From the cell containing the given text, extract its center point as (X, Y) coordinate. 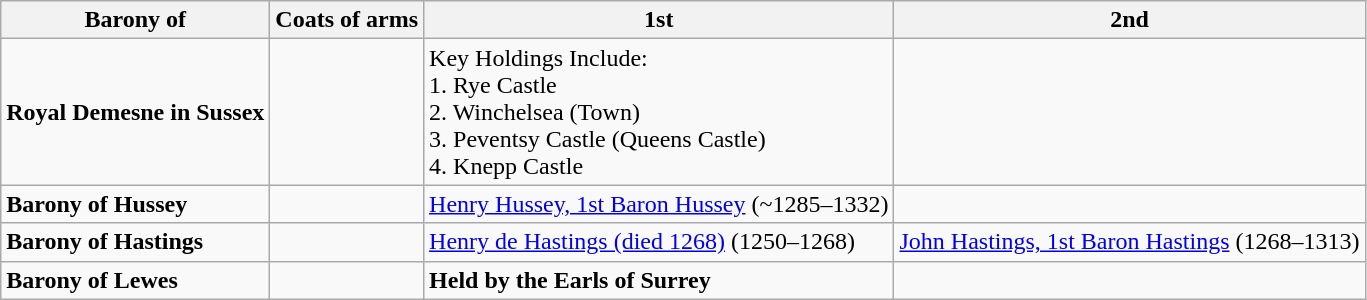
Barony of Hussey (136, 204)
Barony of (136, 20)
Coats of arms (347, 20)
Barony of Lewes (136, 280)
John Hastings, 1st Baron Hastings (1268–1313) (1130, 242)
Held by the Earls of Surrey (659, 280)
Key Holdings Include:1. Rye Castle2. Winchelsea (Town)3. Peventsy Castle (Queens Castle)4. Knepp Castle (659, 112)
Henry Hussey, 1st Baron Hussey (~1285–1332) (659, 204)
Barony of Hastings (136, 242)
2nd (1130, 20)
1st (659, 20)
Henry de Hastings (died 1268) (1250–1268) (659, 242)
Royal Demesne in Sussex (136, 112)
